Capture the cell that displays the provided text and extract its [X, Y] central coordinate. 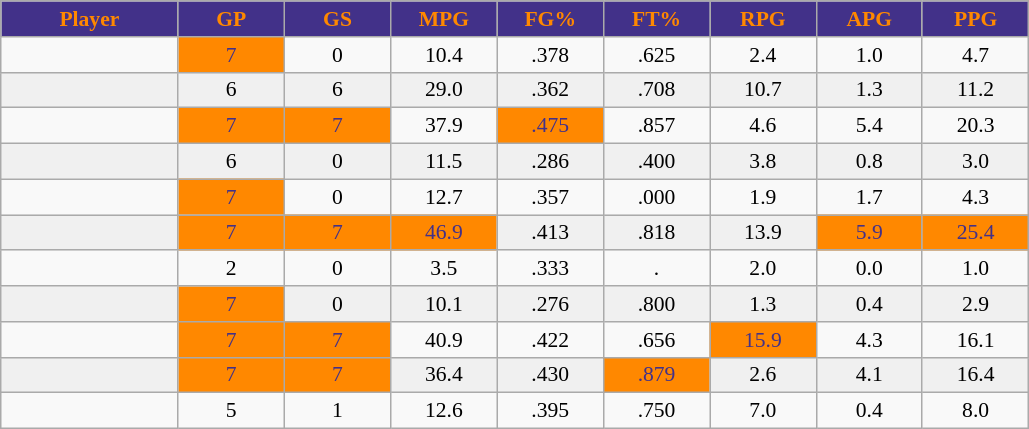
2.9 [975, 304]
4.1 [869, 375]
10.4 [444, 55]
FT% [656, 19]
RPG [763, 19]
.422 [550, 340]
10.1 [444, 304]
.879 [656, 375]
12.6 [444, 411]
.430 [550, 375]
2.0 [763, 269]
10.7 [763, 90]
GP [231, 19]
.333 [550, 269]
.276 [550, 304]
. [656, 269]
5.9 [869, 233]
16.1 [975, 340]
.413 [550, 233]
.395 [550, 411]
Player [90, 19]
.625 [656, 55]
2.6 [763, 375]
5 [231, 411]
37.9 [444, 126]
.357 [550, 197]
4.6 [763, 126]
.750 [656, 411]
0.0 [869, 269]
16.4 [975, 375]
GS [337, 19]
MPG [444, 19]
.818 [656, 233]
40.9 [444, 340]
FG% [550, 19]
29.0 [444, 90]
5.4 [869, 126]
4.7 [975, 55]
PPG [975, 19]
15.9 [763, 340]
.708 [656, 90]
APG [869, 19]
3.0 [975, 162]
.656 [656, 340]
.378 [550, 55]
46.9 [444, 233]
36.4 [444, 375]
3.5 [444, 269]
1 [337, 411]
0.8 [869, 162]
.286 [550, 162]
.000 [656, 197]
25.4 [975, 233]
1.7 [869, 197]
.800 [656, 304]
13.9 [763, 233]
20.3 [975, 126]
.400 [656, 162]
11.2 [975, 90]
1.9 [763, 197]
3.8 [763, 162]
.857 [656, 126]
2 [231, 269]
11.5 [444, 162]
12.7 [444, 197]
.362 [550, 90]
.475 [550, 126]
8.0 [975, 411]
7.0 [763, 411]
2.4 [763, 55]
